Find where the given text appears and provide that cell's center as [X, Y] coordinate. 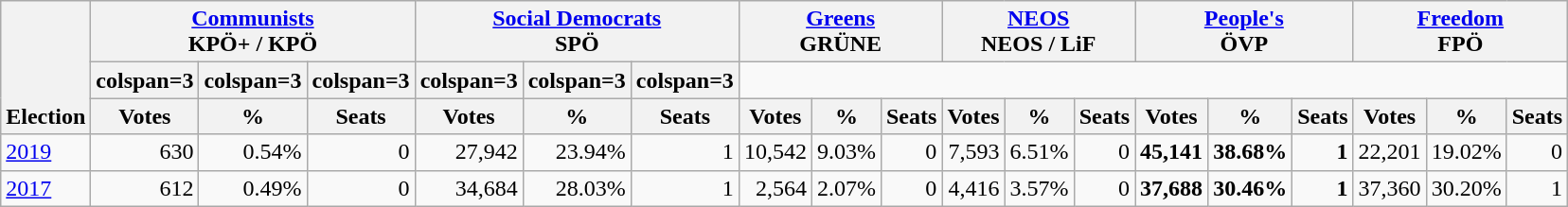
34,684 [469, 188]
9.03% [846, 152]
Social DemocratsSPÖ [577, 32]
10,542 [775, 152]
2,564 [775, 188]
0.54% [253, 152]
27,942 [469, 152]
23.94% [577, 152]
38.68% [1250, 152]
37,360 [1390, 188]
22,201 [1390, 152]
Election [45, 68]
6.51% [1040, 152]
30.20% [1466, 188]
2019 [45, 152]
People'sÖVP [1244, 32]
0.49% [253, 188]
NEOSNEOS / LiF [1039, 32]
4,416 [973, 188]
612 [145, 188]
3.57% [1040, 188]
30.46% [1250, 188]
FreedomFPÖ [1460, 32]
630 [145, 152]
2017 [45, 188]
GreensGRÜNE [841, 32]
2.07% [846, 188]
19.02% [1466, 152]
28.03% [577, 188]
7,593 [973, 152]
45,141 [1172, 152]
37,688 [1172, 188]
CommunistsKPÖ+ / KPÖ [253, 32]
